Identify which cell holds the provided text, then report its [X, Y] central coordinate. 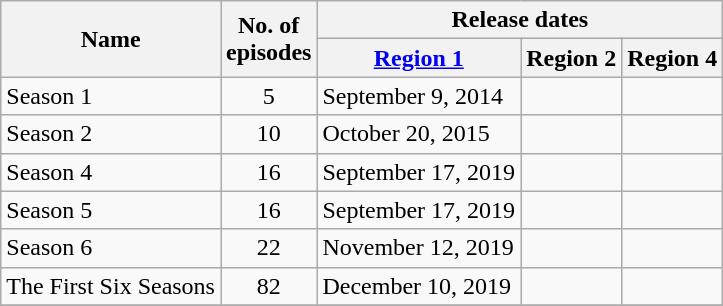
Release dates [520, 20]
Region 1 [419, 58]
10 [268, 134]
82 [268, 286]
October 20, 2015 [419, 134]
Region 2 [572, 58]
December 10, 2019 [419, 286]
Season 4 [111, 172]
Season 1 [111, 96]
Region 4 [672, 58]
The First Six Seasons [111, 286]
Season 2 [111, 134]
November 12, 2019 [419, 248]
5 [268, 96]
September 9, 2014 [419, 96]
Season 6 [111, 248]
22 [268, 248]
No. ofepisodes [268, 39]
Name [111, 39]
Season 5 [111, 210]
